Provide the [X, Y] coordinate of the cell's center where the given text is located.  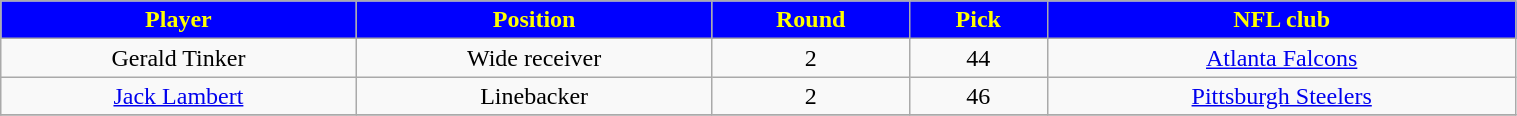
44 [978, 58]
Pick [978, 20]
Round [810, 20]
46 [978, 96]
Player [178, 20]
Pittsburgh Steelers [1282, 96]
Jack Lambert [178, 96]
NFL club [1282, 20]
Atlanta Falcons [1282, 58]
Wide receiver [534, 58]
Gerald Tinker [178, 58]
Linebacker [534, 96]
Position [534, 20]
